Capture the cell that displays the provided text and extract its [x, y] central coordinate. 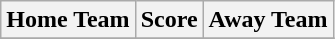
Away Team [268, 20]
Score [169, 20]
Home Team [68, 20]
